Search for the cell housing the specified text and yield its [x, y] center coordinate. 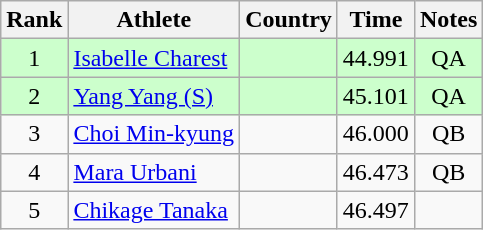
Country [289, 20]
46.000 [376, 134]
Isabelle Charest [154, 58]
46.473 [376, 172]
3 [34, 134]
Choi Min-kyung [154, 134]
44.991 [376, 58]
Rank [34, 20]
Athlete [154, 20]
Time [376, 20]
Chikage Tanaka [154, 210]
Notes [448, 20]
1 [34, 58]
2 [34, 96]
46.497 [376, 210]
45.101 [376, 96]
4 [34, 172]
Yang Yang (S) [154, 96]
5 [34, 210]
Mara Urbani [154, 172]
